Find where the given text appears and provide that cell's center as (X, Y) coordinate. 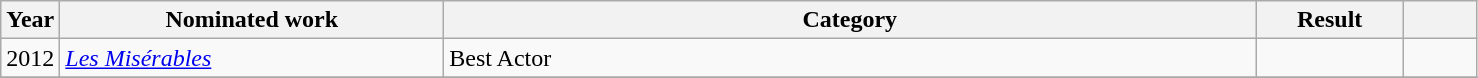
Nominated work (252, 20)
Best Actor (850, 58)
2012 (30, 58)
Year (30, 20)
Result (1330, 20)
Category (850, 20)
Les Misérables (252, 58)
